Search for the cell housing the specified text and yield its [X, Y] center coordinate. 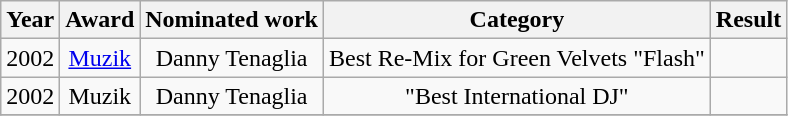
Result [748, 20]
Nominated work [232, 20]
Category [516, 20]
Best Re-Mix for Green Velvets "Flash" [516, 58]
Award [100, 20]
"Best International DJ" [516, 96]
Year [30, 20]
